Find where the given text appears and provide that cell's center as [x, y] coordinate. 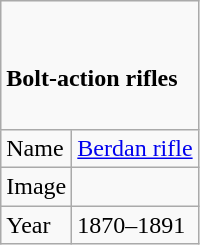
Year [36, 225]
Berdan rifle [135, 149]
Name [36, 149]
Bolt-action rifles [100, 66]
1870–1891 [135, 225]
Image [36, 187]
